Provide the [X, Y] coordinate of the cell's center where the given text is located.  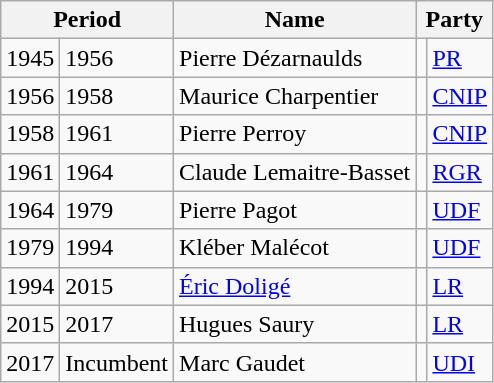
1945 [30, 58]
UDI [460, 362]
Pierre Pagot [295, 210]
PR [460, 58]
Claude Lemaitre-Basset [295, 172]
Hugues Saury [295, 324]
Éric Doligé [295, 286]
Pierre Perroy [295, 134]
Incumbent [117, 362]
Kléber Malécot [295, 248]
Period [88, 20]
Marc Gaudet [295, 362]
Name [295, 20]
Pierre Dézarnaulds [295, 58]
RGR [460, 172]
Party [454, 20]
Maurice Charpentier [295, 96]
